For the text-containing cell, return its midpoint in [x, y] coordinate format. 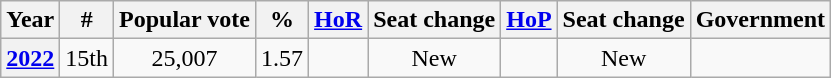
HoP [529, 20]
# [87, 20]
Year [30, 20]
Government [760, 20]
HoR [338, 20]
15th [87, 58]
25,007 [185, 58]
Popular vote [185, 20]
1.57 [282, 58]
2022 [30, 58]
% [282, 20]
